Capture the cell that displays the provided text and extract its (x, y) central coordinate. 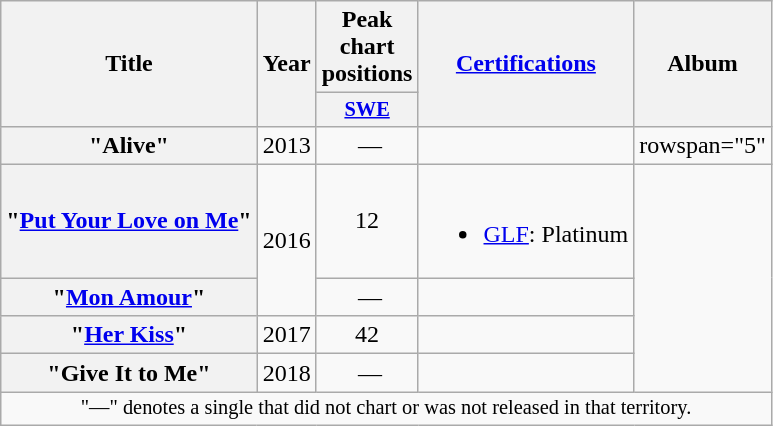
2018 (286, 373)
"Mon Amour" (129, 297)
2013 (286, 145)
Title (129, 64)
42 (367, 335)
Peak chart positions (367, 47)
"Alive" (129, 145)
2017 (286, 335)
"Her Kiss" (129, 335)
"Give It to Me" (129, 373)
Certifications (526, 64)
GLF: Platinum (526, 222)
"—" denotes a single that did not chart or was not released in that territory. (386, 409)
Album (703, 64)
rowspan="5" (703, 145)
12 (367, 222)
"Put Your Love on Me" (129, 222)
SWE (367, 110)
Year (286, 64)
2016 (286, 240)
